Scan for the cell matching the given text and deliver its [x, y] coordinate at center. 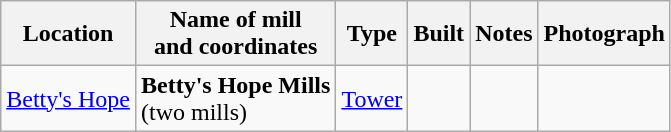
Built [439, 34]
Betty's Hope [68, 98]
Location [68, 34]
Type [372, 34]
Tower [372, 98]
Photograph [604, 34]
Betty's Hope Mills(two mills) [235, 98]
Notes [504, 34]
Name of milland coordinates [235, 34]
